For the text-containing cell, return its midpoint in [x, y] coordinate format. 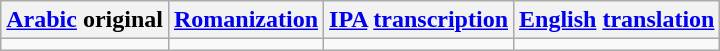
Romanization [246, 20]
IPA transcription [419, 20]
Arabic original [85, 20]
English translation [617, 20]
